Locate the cell with the specified text and output its (X, Y) center coordinate. 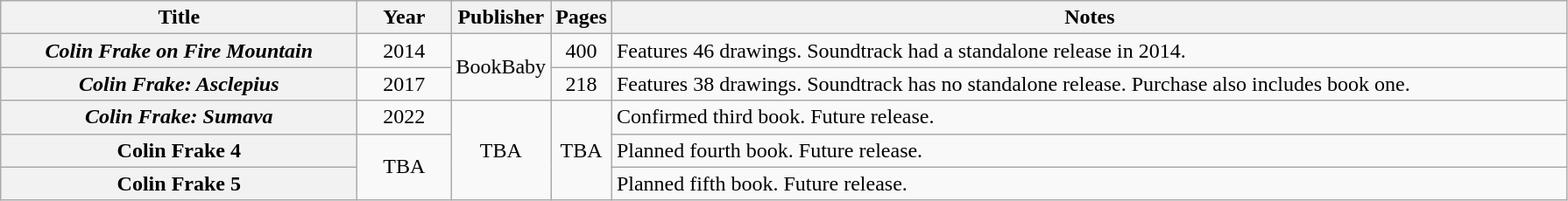
Colin Frake on Fire Mountain (179, 51)
218 (582, 84)
BookBaby (501, 67)
Features 46 drawings. Soundtrack had a standalone release in 2014. (1090, 51)
Year (405, 17)
400 (582, 51)
Colin Frake: Asclepius (179, 84)
Colin Frake: Sumava (179, 117)
Features 38 drawings. Soundtrack has no standalone release. Purchase also includes book one. (1090, 84)
2022 (405, 117)
Confirmed third book. Future release. (1090, 117)
Planned fifth book. Future release. (1090, 184)
Notes (1090, 17)
Planned fourth book. Future release. (1090, 150)
2017 (405, 84)
Title (179, 17)
Colin Frake 4 (179, 150)
Publisher (501, 17)
2014 (405, 51)
Colin Frake 5 (179, 184)
Pages (582, 17)
